Pinpoint the cell where the given text exists, returning its (x, y) midpoint coordinate. 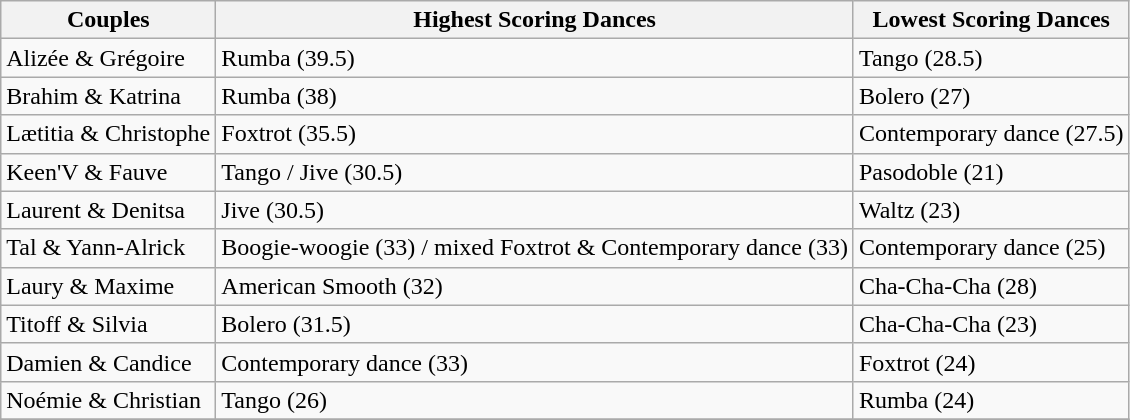
Contemporary dance (33) (535, 362)
Contemporary dance (27.5) (991, 134)
Boogie-woogie (33) / mixed Foxtrot & Contemporary dance (33) (535, 248)
Brahim & Katrina (108, 96)
Foxtrot (35.5) (535, 134)
Tango (26) (535, 400)
Rumba (39.5) (535, 58)
Bolero (27) (991, 96)
Jive (30.5) (535, 210)
Damien & Candice (108, 362)
Tal & Yann-Alrick (108, 248)
Cha-Cha-Cha (28) (991, 286)
Pasodoble (21) (991, 172)
Rumba (38) (535, 96)
Laurent & Denitsa (108, 210)
Highest Scoring Dances (535, 20)
Tango (28.5) (991, 58)
Lætitia & Christophe (108, 134)
Cha-Cha-Cha (23) (991, 324)
Titoff & Silvia (108, 324)
Alizée & Grégoire (108, 58)
Bolero (31.5) (535, 324)
Keen'V & Fauve (108, 172)
Contemporary dance (25) (991, 248)
Foxtrot (24) (991, 362)
Rumba (24) (991, 400)
Laury & Maxime (108, 286)
American Smooth (32) (535, 286)
Lowest Scoring Dances (991, 20)
Noémie & Christian (108, 400)
Waltz (23) (991, 210)
Tango / Jive (30.5) (535, 172)
Couples (108, 20)
